Output the [X, Y] coordinate of the center of the cell containing the given text.  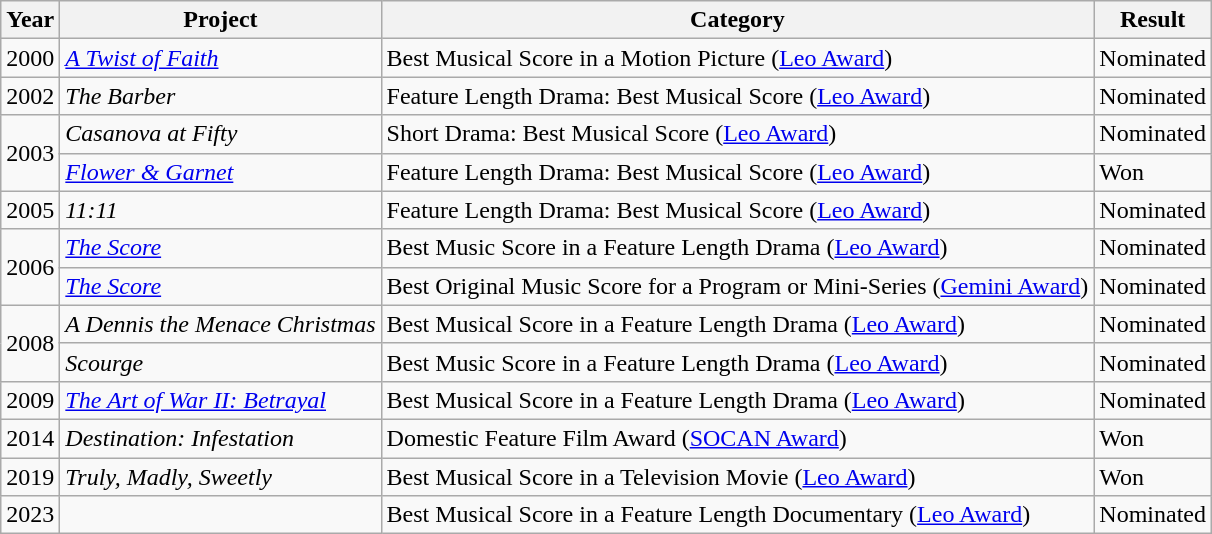
Scourge [220, 362]
2000 [30, 58]
Casanova at Fifty [220, 134]
The Barber [220, 96]
A Twist of Faith [220, 58]
Best Musical Score in a Motion Picture (Leo Award) [738, 58]
Category [738, 20]
Flower & Garnet [220, 172]
2006 [30, 267]
2002 [30, 96]
2014 [30, 438]
2003 [30, 153]
Best Original Music Score for a Program or Mini-Series (Gemini Award) [738, 286]
Best Musical Score in a Television Movie (Leo Award) [738, 477]
Short Drama: Best Musical Score (Leo Award) [738, 134]
The Art of War II: Betrayal [220, 400]
2008 [30, 343]
Project [220, 20]
Year [30, 20]
Truly, Madly, Sweetly [220, 477]
2009 [30, 400]
2005 [30, 210]
11:11 [220, 210]
A Dennis the Menace Christmas [220, 324]
Domestic Feature Film Award (SOCAN Award) [738, 438]
Destination: Infestation [220, 438]
Result [1153, 20]
Best Musical Score in a Feature Length Documentary (Leo Award) [738, 515]
2019 [30, 477]
2023 [30, 515]
